Capture the cell that displays the provided text and extract its [x, y] central coordinate. 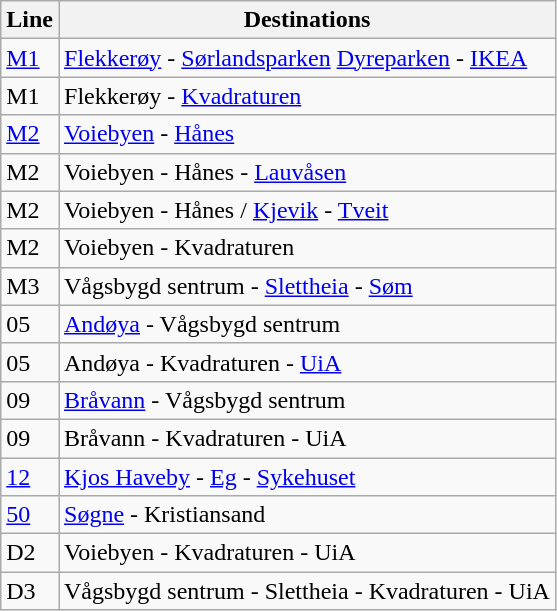
Voiebyen - Hånes [306, 134]
D3 [30, 591]
Bråvann - Vågsbygd sentrum [306, 400]
Andøya - Vågsbygd sentrum [306, 324]
M3 [30, 286]
Bråvann - Kvadraturen - UiA [306, 438]
Voiebyen - Hånes - Lauvåsen [306, 172]
Flekkerøy - Kvadraturen [306, 96]
Kjos Haveby - Eg - Sykehuset [306, 477]
Søgne - Kristiansand [306, 515]
50 [30, 515]
Vågsbygd sentrum - Slettheia - Kvadraturen - UiA [306, 591]
Destinations [306, 20]
12 [30, 477]
Voiebyen - Kvadraturen - UiA [306, 553]
Andøya - Kvadraturen - UiA [306, 362]
Voiebyen - Kvadraturen [306, 248]
Voiebyen - Hånes / Kjevik - Tveit [306, 210]
Line [30, 20]
Flekkerøy - Sørlandsparken Dyreparken - IKEA [306, 58]
Vågsbygd sentrum - Slettheia - Søm [306, 286]
D2 [30, 553]
